For the text-containing cell, return its midpoint in (x, y) coordinate format. 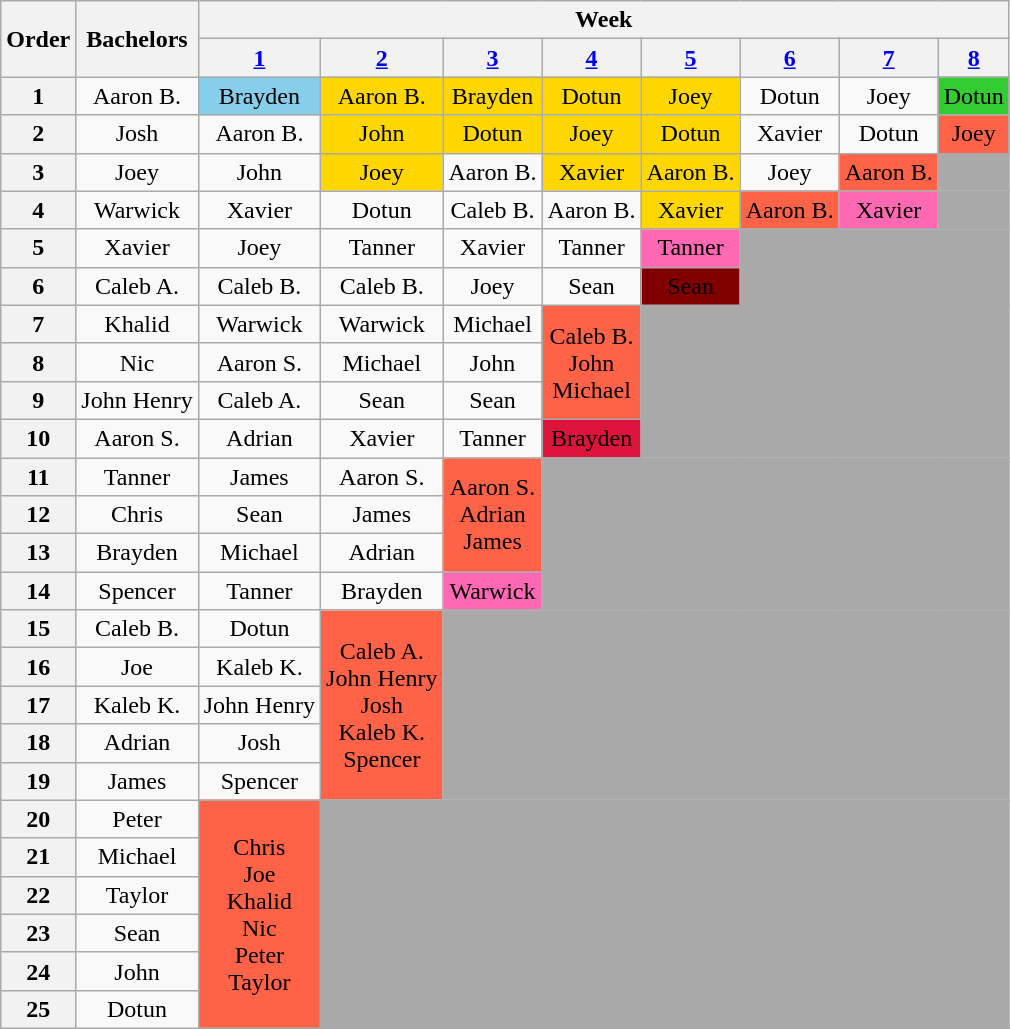
Peter (137, 819)
Aaron S.AdrianJames (492, 515)
Khalid (137, 324)
Caleb A.John HenryJoshKaleb K.Spencer (382, 705)
ChrisJoeKhalidNicPeterTaylor (259, 914)
12 (38, 515)
Joe (137, 667)
9 (38, 400)
20 (38, 819)
Order (38, 39)
15 (38, 629)
Nic (137, 362)
Caleb B.JohnMichael (592, 362)
Week (604, 20)
21 (38, 857)
16 (38, 667)
10 (38, 438)
24 (38, 971)
14 (38, 591)
Chris (137, 515)
Bachelors (137, 39)
18 (38, 743)
25 (38, 1009)
23 (38, 933)
Taylor (137, 895)
13 (38, 553)
11 (38, 477)
22 (38, 895)
19 (38, 781)
17 (38, 705)
